Provide the [X, Y] coordinate of the cell's center where the given text is located.  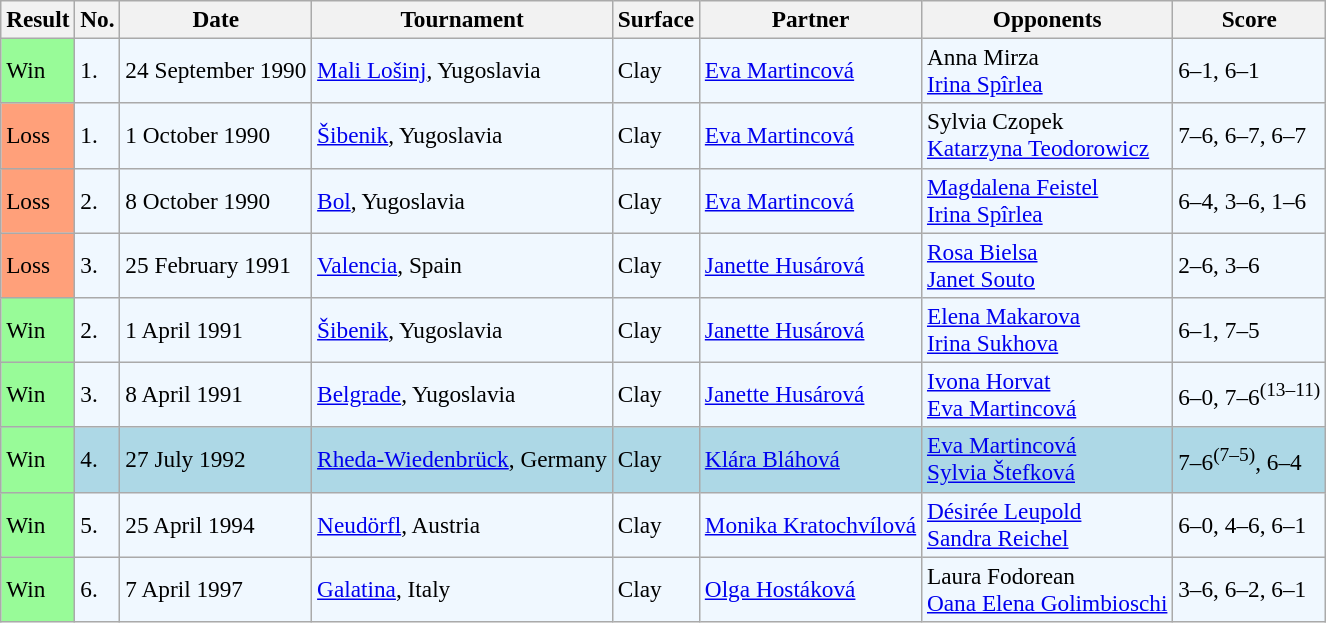
6–0, 7–6(13–11) [1250, 394]
Monika Kratochvílová [810, 524]
Désirée Leupold Sandra Reichel [1048, 524]
6–4, 3–6, 1–6 [1250, 200]
Galatina, Italy [462, 588]
Opponents [1048, 19]
No. [98, 19]
Elena Makarova Irina Sukhova [1048, 330]
27 July 1992 [216, 460]
Rosa Bielsa Janet Souto [1048, 264]
Valencia, Spain [462, 264]
6–1, 6–1 [1250, 70]
Partner [810, 19]
Magdalena Feistel Irina Spîrlea [1048, 200]
8 October 1990 [216, 200]
Neudörfl, Austria [462, 524]
Anna Mirza Irina Spîrlea [1048, 70]
6. [98, 588]
6–1, 7–5 [1250, 330]
Date [216, 19]
4. [98, 460]
Klára Bláhová [810, 460]
Olga Hostáková [810, 588]
Ivona Horvat Eva Martincová [1048, 394]
Score [1250, 19]
Belgrade, Yugoslavia [462, 394]
Surface [656, 19]
Eva Martincová Sylvia Štefková [1048, 460]
1 April 1991 [216, 330]
Result [38, 19]
Bol, Yugoslavia [462, 200]
2–6, 3–6 [1250, 264]
7–6, 6–7, 6–7 [1250, 136]
Rheda-Wiedenbrück, Germany [462, 460]
Sylvia Czopek Katarzyna Teodorowicz [1048, 136]
25 April 1994 [216, 524]
3–6, 6–2, 6–1 [1250, 588]
Laura Fodorean Oana Elena Golimbioschi [1048, 588]
6–0, 4–6, 6–1 [1250, 524]
Mali Lošinj, Yugoslavia [462, 70]
8 April 1991 [216, 394]
7–6(7–5), 6–4 [1250, 460]
7 April 1997 [216, 588]
25 February 1991 [216, 264]
5. [98, 524]
24 September 1990 [216, 70]
Tournament [462, 19]
1 October 1990 [216, 136]
